Detect which cell encompasses the target text, then output its [x, y] center coordinate. 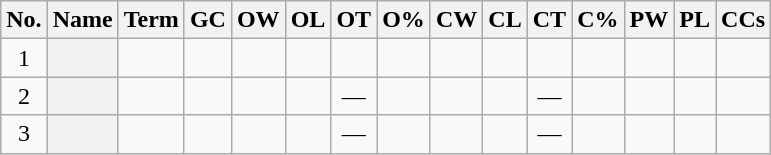
CT [549, 20]
PL [695, 20]
OW [258, 20]
Term [151, 20]
Name [82, 20]
GC [208, 20]
3 [24, 134]
CL [505, 20]
C% [598, 20]
1 [24, 58]
CCs [744, 20]
O% [404, 20]
2 [24, 96]
CW [456, 20]
PW [649, 20]
OT [354, 20]
No. [24, 20]
OL [308, 20]
